Locate the cell with the specified text and output its (x, y) center coordinate. 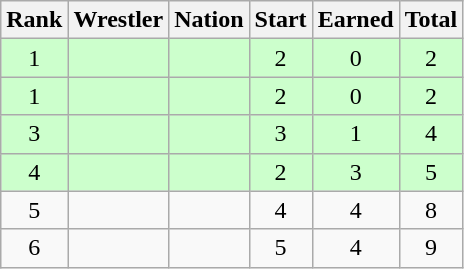
Wrestler (118, 20)
9 (431, 248)
Nation (209, 20)
Rank (34, 20)
Earned (356, 20)
Total (431, 20)
8 (431, 210)
6 (34, 248)
Start (280, 20)
